Pinpoint the cell where the given text exists, returning its [X, Y] midpoint coordinate. 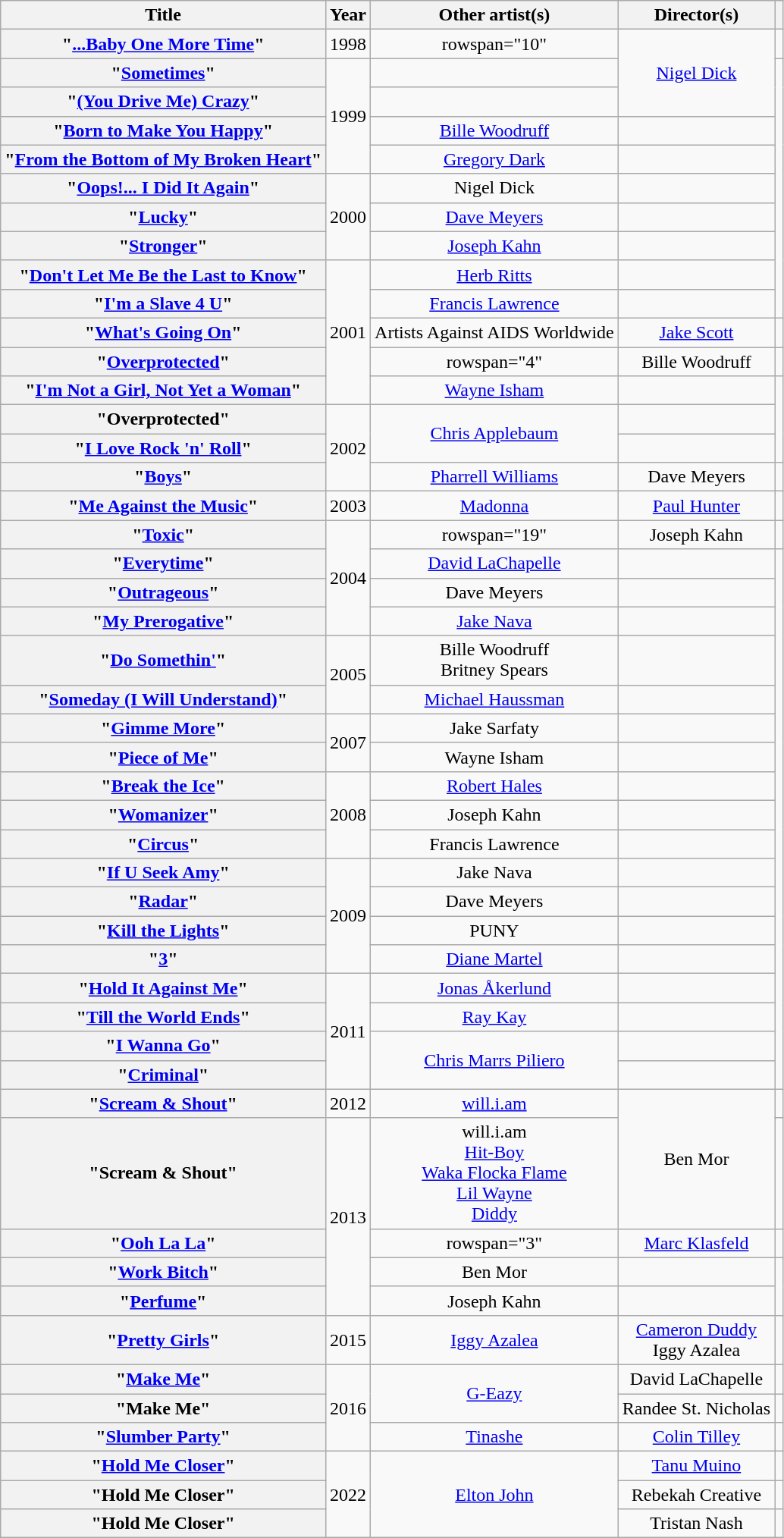
Diane Martel [494, 959]
Chris Marrs Piliero [494, 1060]
2007 [349, 742]
"I'm a Slave 4 U" [164, 303]
"Lucky" [164, 217]
"(You Drive Me) Crazy" [164, 102]
2012 [349, 1103]
Pharrell Williams [494, 477]
Ray Kay [494, 1017]
"Boys" [164, 477]
"Kill the Lights" [164, 931]
Title [164, 15]
Jake Scott [696, 332]
"Do Somethin'" [164, 660]
"Me Against the Music" [164, 506]
Chris Applebaum [494, 434]
"...Baby One More Time" [164, 44]
will.i.am [494, 1103]
"Circus" [164, 844]
"Sometimes" [164, 73]
Artists Against AIDS Worldwide [494, 332]
"I Love Rock 'n' Roll" [164, 448]
rowspan="4" [494, 362]
Gregory Dark [494, 159]
Michael Haussman [494, 699]
"Everytime" [164, 563]
Jonas Åkerlund [494, 988]
"Womanizer" [164, 815]
PUNY [494, 931]
"My Prerogative" [164, 621]
Jake Sarfaty [494, 728]
Marc Klasfeld [696, 1243]
2009 [349, 916]
Paul Hunter [696, 506]
"Till the World Ends" [164, 1017]
"Someday (I Will Understand)" [164, 699]
Bille WoodruffBritney Spears [494, 660]
G-Eazy [494, 1393]
2015 [349, 1339]
2000 [349, 217]
"Ooh La La" [164, 1243]
"What's Going On" [164, 332]
"Oops!... I Did It Again" [164, 188]
Director(s) [696, 15]
"Piece of Me" [164, 757]
2003 [349, 506]
2011 [349, 1031]
Rebekah Creative [696, 1495]
"Gimme More" [164, 728]
Iggy Azalea [494, 1339]
"Radar" [164, 902]
2016 [349, 1408]
"Don't Let Me Be the Last to Know" [164, 275]
rowspan="19" [494, 535]
Cameron DuddyIggy Azalea [696, 1339]
Tinashe [494, 1437]
"Pretty Girls" [164, 1339]
"If U Seek Amy" [164, 873]
Randee St. Nicholas [696, 1408]
"Toxic" [164, 535]
2022 [349, 1495]
"From the Bottom of My Broken Heart" [164, 159]
2013 [349, 1216]
Madonna [494, 506]
1999 [349, 116]
Elton John [494, 1495]
Colin Tilley [696, 1437]
rowspan="10" [494, 44]
2008 [349, 815]
2002 [349, 448]
"Criminal" [164, 1075]
"Outrageous" [164, 592]
rowspan="3" [494, 1243]
"Work Bitch" [164, 1272]
"Break the Ice" [164, 786]
2005 [349, 675]
"Stronger" [164, 246]
"Perfume" [164, 1301]
Tanu Muino [696, 1466]
"Hold It Against Me" [164, 988]
1998 [349, 44]
"I'm Not a Girl, Not Yet a Woman" [164, 391]
Tristan Nash [696, 1524]
Year [349, 15]
Robert Hales [494, 786]
Other artist(s) [494, 15]
Herb Ritts [494, 275]
"3" [164, 959]
2004 [349, 578]
will.i.amHit-BoyWaka Flocka FlameLil WayneDiddy [494, 1173]
"I Wanna Go" [164, 1046]
"Slumber Party" [164, 1437]
2001 [349, 332]
"Born to Make You Happy" [164, 130]
